Return the [x, y] coordinate for the center point of the cell that contains the specified text.  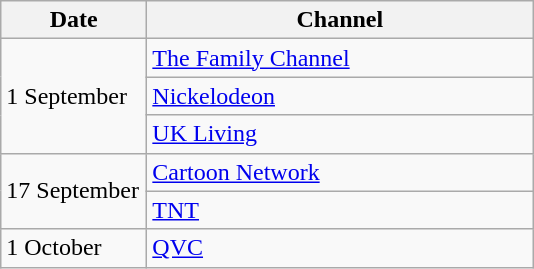
17 September [74, 191]
Cartoon Network [340, 172]
QVC [340, 248]
1 October [74, 248]
UK Living [340, 134]
1 September [74, 96]
TNT [340, 210]
Date [74, 20]
Channel [340, 20]
Nickelodeon [340, 96]
The Family Channel [340, 58]
